Identify which cell holds the provided text, then report its [X, Y] central coordinate. 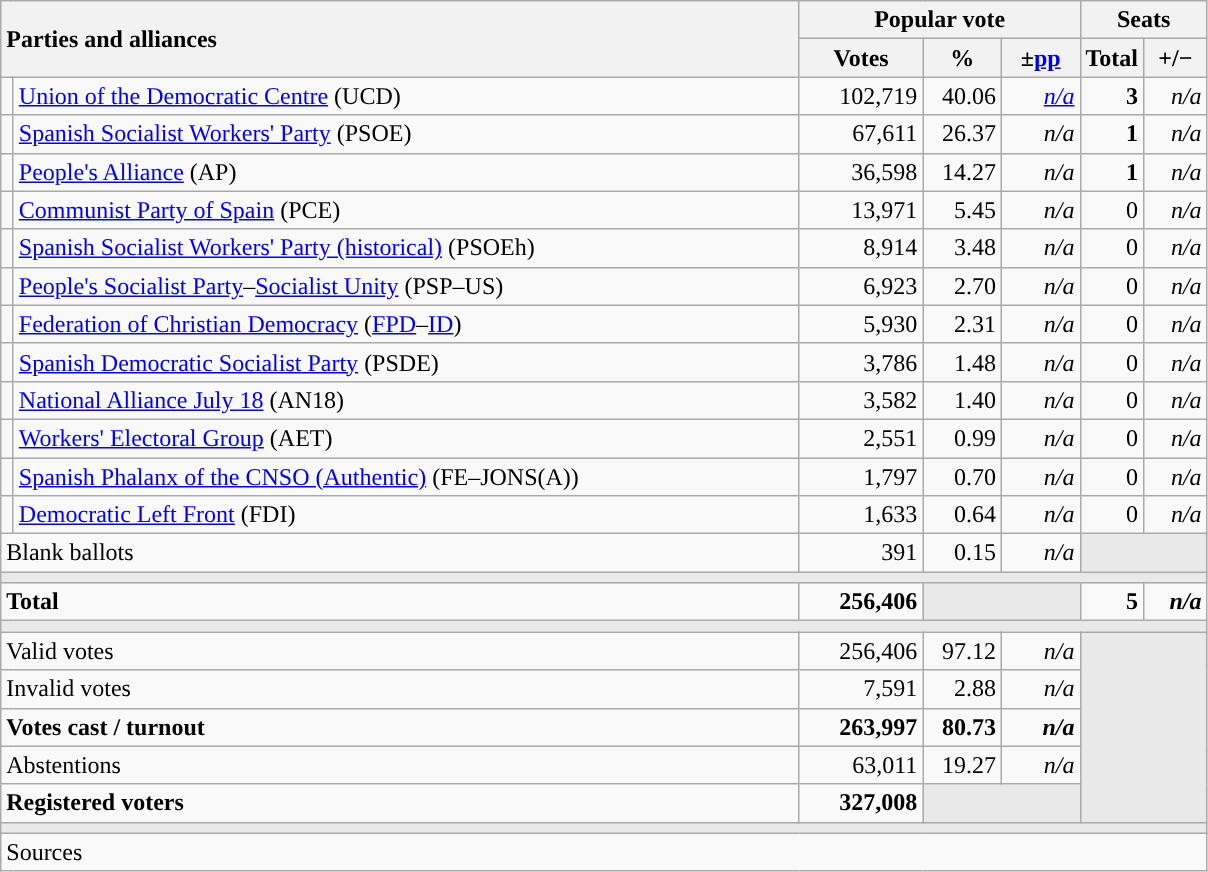
+/− [1176, 58]
Popular vote [940, 20]
Registered voters [400, 803]
Democratic Left Front (FDI) [406, 515]
Union of the Democratic Centre (UCD) [406, 96]
Workers' Electoral Group (AET) [406, 438]
Spanish Phalanx of the CNSO (Authentic) (FE–JONS(A)) [406, 477]
Parties and alliances [400, 39]
67,611 [861, 134]
327,008 [861, 803]
13,971 [861, 210]
19.27 [962, 765]
Federation of Christian Democracy (FPD–ID) [406, 324]
People's Alliance (AP) [406, 172]
Sources [604, 852]
3 [1112, 96]
3.48 [962, 248]
7,591 [861, 689]
391 [861, 553]
Spanish Socialist Workers' Party (historical) (PSOEh) [406, 248]
40.06 [962, 96]
Spanish Socialist Workers' Party (PSOE) [406, 134]
6,923 [861, 286]
Valid votes [400, 651]
14.27 [962, 172]
1.40 [962, 400]
5 [1112, 602]
8,914 [861, 248]
36,598 [861, 172]
0.70 [962, 477]
1,633 [861, 515]
5.45 [962, 210]
Invalid votes [400, 689]
% [962, 58]
80.73 [962, 727]
0.99 [962, 438]
263,997 [861, 727]
Votes [861, 58]
2,551 [861, 438]
2.88 [962, 689]
Spanish Democratic Socialist Party (PSDE) [406, 362]
Communist Party of Spain (PCE) [406, 210]
3,786 [861, 362]
Abstentions [400, 765]
±pp [1040, 58]
Votes cast / turnout [400, 727]
1,797 [861, 477]
0.15 [962, 553]
63,011 [861, 765]
2.31 [962, 324]
People's Socialist Party–Socialist Unity (PSP–US) [406, 286]
2.70 [962, 286]
Blank ballots [400, 553]
National Alliance July 18 (AN18) [406, 400]
0.64 [962, 515]
Seats [1144, 20]
102,719 [861, 96]
3,582 [861, 400]
97.12 [962, 651]
5,930 [861, 324]
1.48 [962, 362]
26.37 [962, 134]
